Pinpoint the cell where the given text exists, returning its (X, Y) midpoint coordinate. 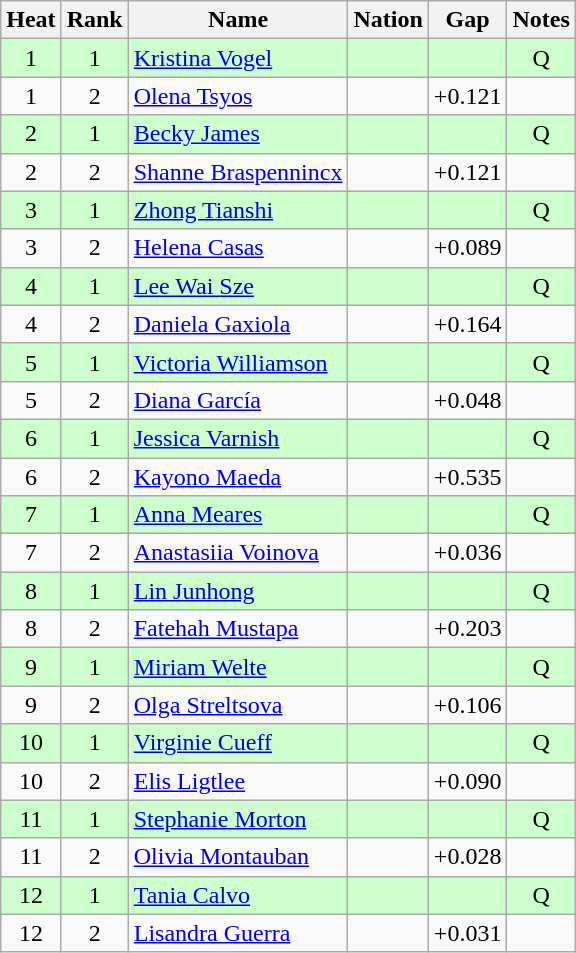
+0.036 (468, 553)
+0.106 (468, 705)
Shanne Braspennincx (238, 172)
Olivia Montauban (238, 857)
Kayono Maeda (238, 477)
Stephanie Morton (238, 819)
+0.048 (468, 400)
Notes (541, 20)
Zhong Tianshi (238, 210)
Victoria Williamson (238, 362)
Olga Streltsova (238, 705)
Heat (31, 20)
Lin Junhong (238, 591)
Anna Meares (238, 515)
Gap (468, 20)
+0.028 (468, 857)
+0.535 (468, 477)
Daniela Gaxiola (238, 324)
+0.203 (468, 629)
+0.090 (468, 781)
Olena Tsyos (238, 96)
Anastasiia Voinova (238, 553)
Jessica Varnish (238, 438)
Elis Ligtlee (238, 781)
+0.164 (468, 324)
Becky James (238, 134)
Lee Wai Sze (238, 286)
+0.031 (468, 933)
Diana García (238, 400)
Fatehah Mustapa (238, 629)
Rank (94, 20)
Virginie Cueff (238, 743)
Lisandra Guerra (238, 933)
Helena Casas (238, 248)
+0.089 (468, 248)
Name (238, 20)
Nation (388, 20)
Miriam Welte (238, 667)
Kristina Vogel (238, 58)
Tania Calvo (238, 895)
